Identify which cell holds the provided text, then report its (X, Y) central coordinate. 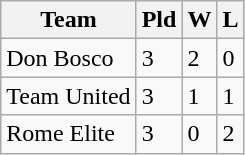
Don Bosco (68, 58)
Pld (159, 20)
L (230, 20)
W (200, 20)
Rome Elite (68, 134)
Team United (68, 96)
Team (68, 20)
